Determine the [X, Y] coordinate at the center of the cell enclosing the given text.  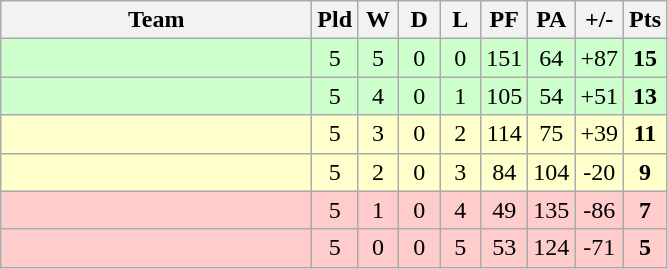
151 [504, 58]
135 [552, 210]
105 [504, 96]
+/- [600, 20]
-86 [600, 210]
7 [644, 210]
L [460, 20]
11 [644, 134]
W [378, 20]
9 [644, 172]
-71 [600, 248]
-20 [600, 172]
D [420, 20]
13 [644, 96]
15 [644, 58]
+87 [600, 58]
64 [552, 58]
53 [504, 248]
+51 [600, 96]
84 [504, 172]
PA [552, 20]
75 [552, 134]
Team [156, 20]
49 [504, 210]
Pts [644, 20]
Pld [335, 20]
54 [552, 96]
104 [552, 172]
114 [504, 134]
+39 [600, 134]
PF [504, 20]
124 [552, 248]
